Output the (X, Y) coordinate of the center of the cell containing the given text.  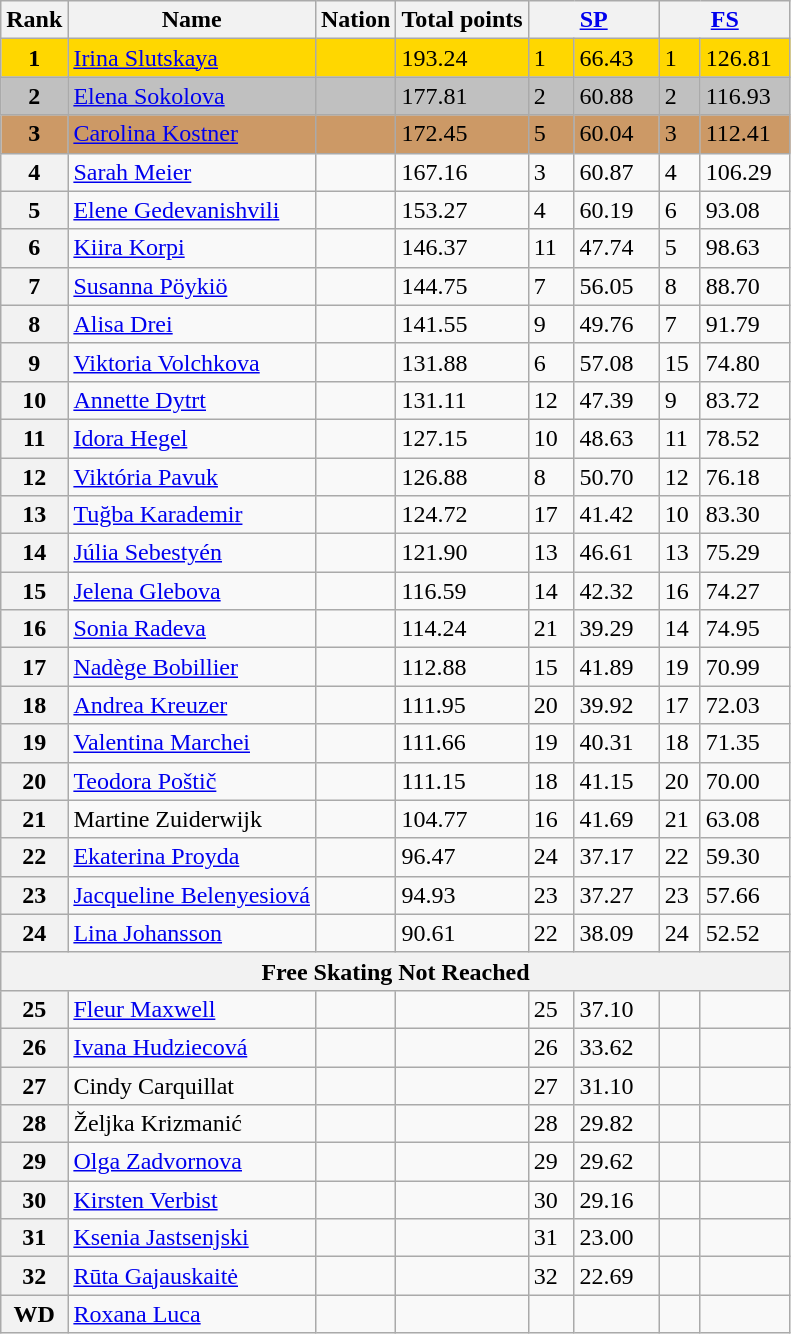
144.75 (462, 286)
83.30 (745, 515)
116.93 (745, 96)
74.80 (745, 362)
111.15 (462, 781)
63.08 (745, 819)
Viktoria Volchkova (192, 362)
37.10 (616, 1009)
Rūta Gajauskaitė (192, 1276)
Total points (462, 20)
Júlia Sebestyén (192, 553)
47.39 (616, 400)
114.24 (462, 629)
94.93 (462, 895)
106.29 (745, 172)
Rank (34, 20)
91.79 (745, 324)
33.62 (616, 1047)
177.81 (462, 96)
SP (594, 20)
39.29 (616, 629)
70.00 (745, 781)
59.30 (745, 857)
FS (724, 20)
Sarah Meier (192, 172)
116.59 (462, 591)
29.16 (616, 1200)
Viktória Pavuk (192, 477)
50.70 (616, 477)
Irina Slutskaya (192, 58)
93.08 (745, 210)
111.66 (462, 743)
75.29 (745, 553)
23.00 (616, 1238)
29.62 (616, 1162)
WD (34, 1314)
Lina Johansson (192, 933)
Sonia Radeva (192, 629)
Roxana Luca (192, 1314)
131.11 (462, 400)
193.24 (462, 58)
41.15 (616, 781)
37.17 (616, 857)
60.88 (616, 96)
76.18 (745, 477)
40.31 (616, 743)
96.47 (462, 857)
127.15 (462, 438)
Ivana Hudziecová (192, 1047)
Ekaterina Proyda (192, 857)
60.19 (616, 210)
90.61 (462, 933)
Annette Dytrt (192, 400)
121.90 (462, 553)
70.99 (745, 667)
Teodora Poštič (192, 781)
39.92 (616, 705)
22.69 (616, 1276)
46.61 (616, 553)
Idora Hegel (192, 438)
Elene Gedevanishvili (192, 210)
141.55 (462, 324)
72.03 (745, 705)
Nadège Bobillier (192, 667)
60.04 (616, 134)
66.43 (616, 58)
Name (192, 20)
Fleur Maxwell (192, 1009)
41.89 (616, 667)
126.88 (462, 477)
98.63 (745, 248)
Elena Sokolova (192, 96)
Cindy Carquillat (192, 1085)
Free Skating Not Reached (396, 971)
153.27 (462, 210)
Andrea Kreuzer (192, 705)
78.52 (745, 438)
60.87 (616, 172)
47.74 (616, 248)
Nation (355, 20)
111.95 (462, 705)
48.63 (616, 438)
41.42 (616, 515)
57.08 (616, 362)
88.70 (745, 286)
56.05 (616, 286)
Kiira Korpi (192, 248)
104.77 (462, 819)
57.66 (745, 895)
37.27 (616, 895)
52.52 (745, 933)
Tuğba Karademir (192, 515)
Jelena Glebova (192, 591)
124.72 (462, 515)
Olga Zadvornova (192, 1162)
Kirsten Verbist (192, 1200)
Željka Krizmanić (192, 1124)
126.81 (745, 58)
167.16 (462, 172)
Carolina Kostner (192, 134)
131.88 (462, 362)
Ksenia Jastsenjski (192, 1238)
Alisa Drei (192, 324)
71.35 (745, 743)
Jacqueline Belenyesiová (192, 895)
Susanna Pöykiö (192, 286)
38.09 (616, 933)
83.72 (745, 400)
74.27 (745, 591)
146.37 (462, 248)
42.32 (616, 591)
Martine Zuiderwijk (192, 819)
29.82 (616, 1124)
74.95 (745, 629)
49.76 (616, 324)
112.41 (745, 134)
112.88 (462, 667)
172.45 (462, 134)
41.69 (616, 819)
31.10 (616, 1085)
Valentina Marchei (192, 743)
